Output the (x, y) coordinate of the center of the cell containing the given text.  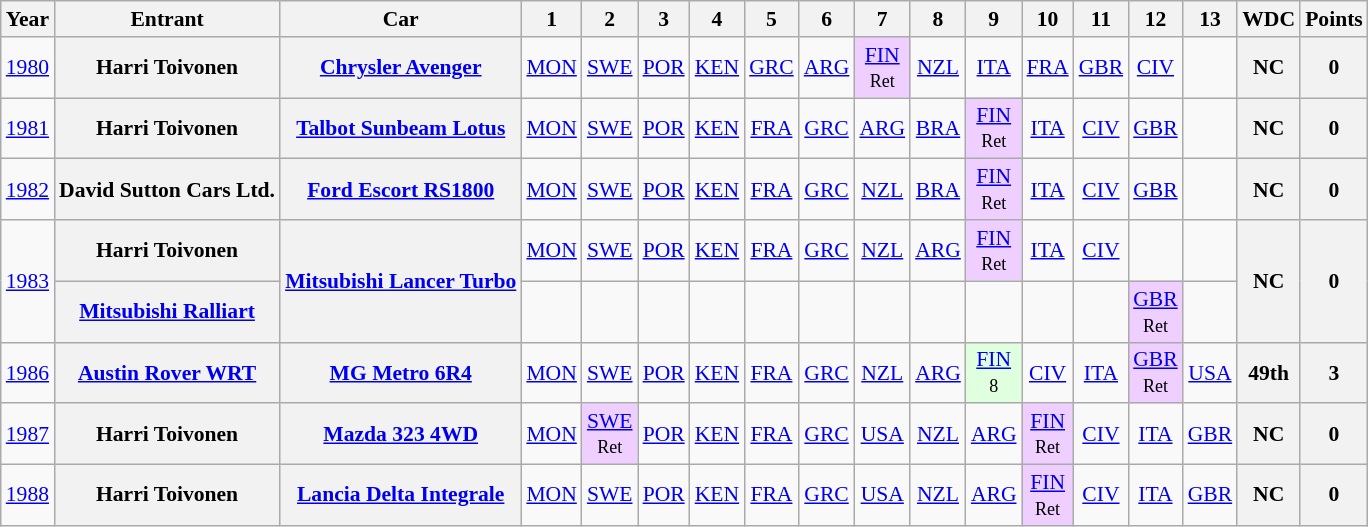
MG Metro 6R4 (400, 372)
11 (1102, 19)
Mazda 323 4WD (400, 434)
David Sutton Cars Ltd. (167, 190)
1983 (28, 281)
1986 (28, 372)
Talbot Sunbeam Lotus (400, 128)
49th (1268, 372)
SWERet (610, 434)
9 (994, 19)
Points (1334, 19)
1 (552, 19)
7 (882, 19)
6 (827, 19)
Austin Rover WRT (167, 372)
Chrysler Avenger (400, 68)
1981 (28, 128)
10 (1048, 19)
1982 (28, 190)
Ford Escort RS1800 (400, 190)
FIN8 (994, 372)
1980 (28, 68)
5 (772, 19)
12 (1156, 19)
WDC (1268, 19)
2 (610, 19)
Lancia Delta Integrale (400, 496)
1987 (28, 434)
1988 (28, 496)
Mitsubishi Ralliart (167, 312)
8 (938, 19)
Mitsubishi Lancer Turbo (400, 281)
4 (717, 19)
Car (400, 19)
13 (1210, 19)
Entrant (167, 19)
Year (28, 19)
